Scan for the cell matching the given text and deliver its (X, Y) coordinate at center. 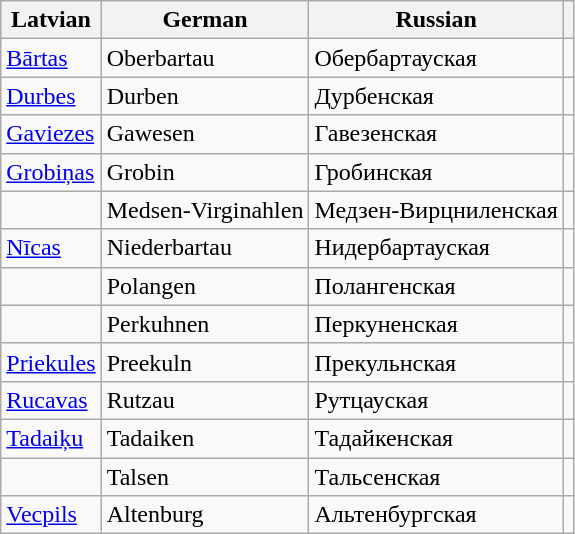
Gawesen (205, 134)
Latvian (51, 20)
Gaviezes (51, 134)
Дурбенская (436, 96)
Oberbartau (205, 58)
Russian (436, 20)
Перкуненская (436, 324)
Рутцауская (436, 400)
Rutzau (205, 400)
Rucavas (51, 400)
Preekuln (205, 362)
Niederbartau (205, 248)
Grobin (205, 172)
German (205, 20)
Polangen (205, 286)
Тадайкенская (436, 438)
Прекульнская (436, 362)
Medsen-Virginahlen (205, 210)
Altenburg (205, 515)
Talsen (205, 477)
Нидербартауская (436, 248)
Полангенская (436, 286)
Медзен-Вирцниленская (436, 210)
Тальсенская (436, 477)
Альтенбургская (436, 515)
Tadaiķu (51, 438)
Гробинская (436, 172)
Grobiņas (51, 172)
Bārtas (51, 58)
Tadaiken (205, 438)
Priekules (51, 362)
Durbes (51, 96)
Perkuhnen (205, 324)
Nīcas (51, 248)
Гавезенская (436, 134)
Обербартауская (436, 58)
Durben (205, 96)
Vecpils (51, 515)
